Find where the given text appears and provide that cell's center as [X, Y] coordinate. 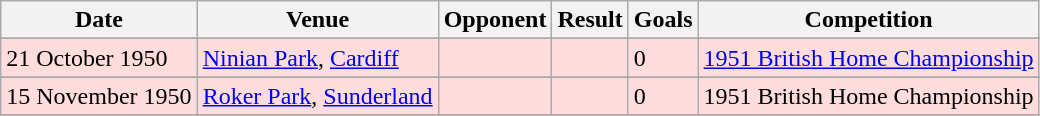
Competition [868, 20]
Date [99, 20]
Venue [318, 20]
21 October 1950 [99, 58]
15 November 1950 [99, 96]
Ninian Park, Cardiff [318, 58]
Goals [663, 20]
Result [590, 20]
Roker Park, Sunderland [318, 96]
Opponent [495, 20]
